Provide the [X, Y] coordinate of the cell's center where the given text is located.  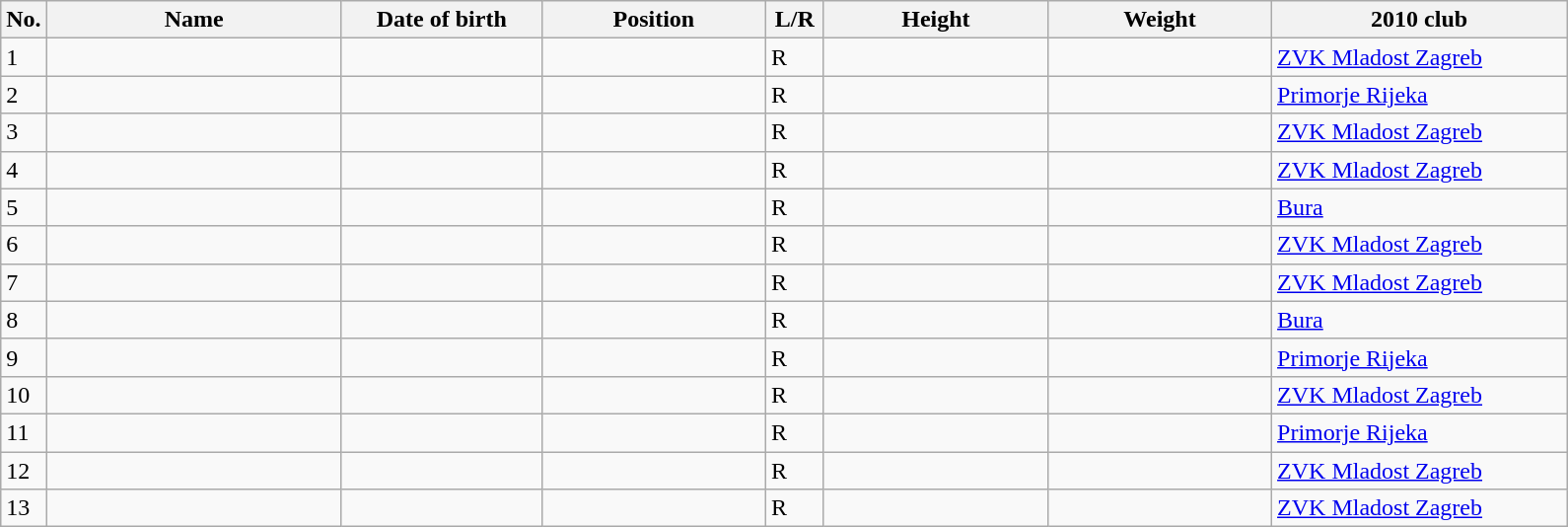
5 [24, 207]
Position [653, 20]
Height [935, 20]
L/R [795, 20]
2 [24, 95]
No. [24, 20]
Date of birth [442, 20]
10 [24, 395]
8 [24, 320]
9 [24, 357]
2010 club [1420, 20]
6 [24, 245]
12 [24, 471]
3 [24, 132]
13 [24, 508]
4 [24, 170]
7 [24, 282]
11 [24, 432]
Weight [1160, 20]
Name [193, 20]
1 [24, 57]
